From the cell containing the given text, extract its center point as [x, y] coordinate. 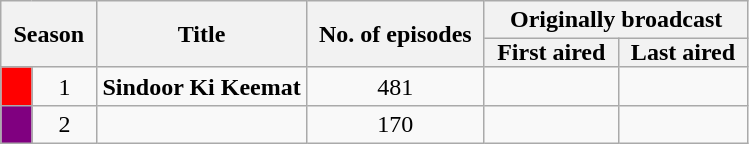
Title [202, 34]
First aired [551, 53]
Last aired [683, 53]
481 [395, 86]
Season [49, 34]
Originally broadcast [616, 20]
No. of episodes [395, 34]
170 [395, 124]
1 [64, 86]
Sindoor Ki Keemat [202, 86]
2 [64, 124]
